Search for the cell housing the specified text and yield its (x, y) center coordinate. 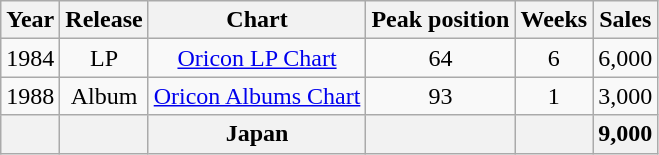
6 (554, 58)
Year (30, 20)
3,000 (626, 96)
LP (104, 58)
64 (440, 58)
Peak position (440, 20)
Release (104, 20)
Sales (626, 20)
6,000 (626, 58)
Oricon Albums Chart (257, 96)
9,000 (626, 134)
1 (554, 96)
Oricon LP Chart (257, 58)
1988 (30, 96)
Japan (257, 134)
Album (104, 96)
Weeks (554, 20)
1984 (30, 58)
Chart (257, 20)
93 (440, 96)
